Extract the [x, y] coordinate from the center of the cell holding the provided text.  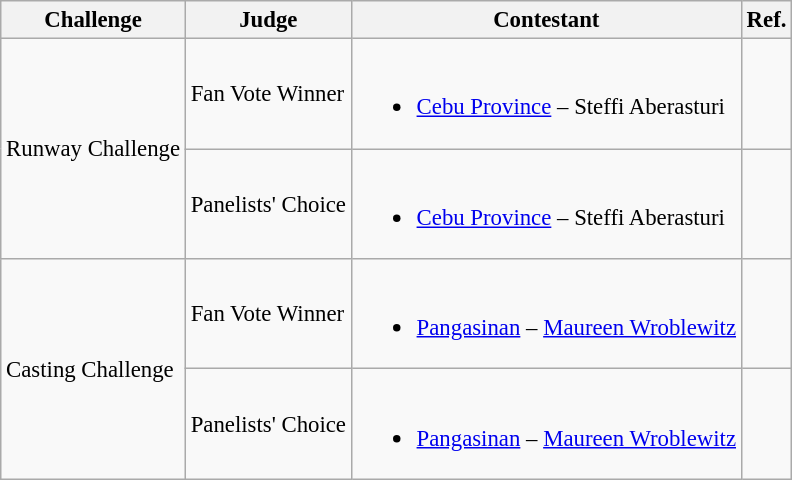
Challenge [94, 20]
Judge [268, 20]
Contestant [546, 20]
Casting Challenge [94, 369]
Runway Challenge [94, 149]
Ref. [766, 20]
